Detect which cell encompasses the target text, then output its (X, Y) center coordinate. 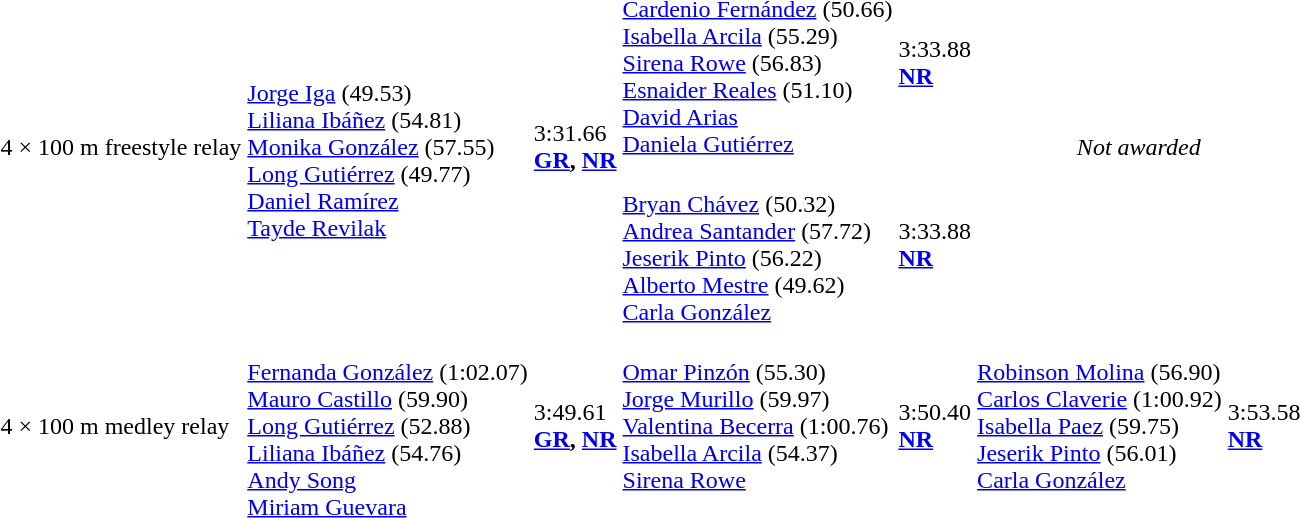
Bryan Chávez (50.32)Andrea Santander (57.72)Jeserik Pinto (56.22)Alberto Mestre (49.62)Carla González (758, 244)
3:33.88NR (935, 244)
